Return the (x, y) coordinate for the center point of the cell that contains the specified text.  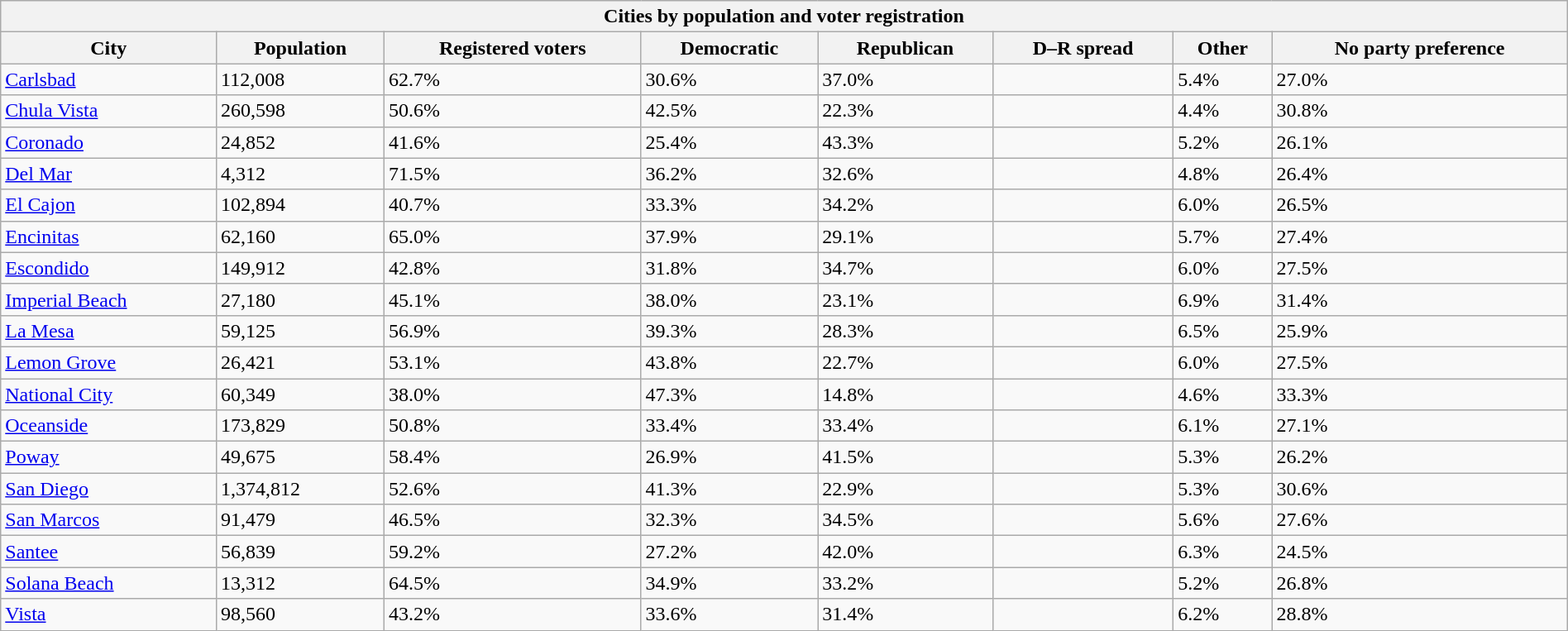
Escondido (109, 268)
26.1% (1419, 142)
4,312 (301, 174)
33.6% (729, 614)
40.7% (513, 205)
Oceanside (109, 426)
173,829 (301, 426)
22.7% (906, 362)
Poway (109, 457)
34.5% (906, 520)
27,180 (301, 299)
23.1% (906, 299)
San Marcos (109, 520)
Republican (906, 48)
47.3% (729, 394)
46.5% (513, 520)
4.6% (1222, 394)
Cities by population and voter registration (784, 17)
Registered voters (513, 48)
Del Mar (109, 174)
29.1% (906, 237)
98,560 (301, 614)
58.4% (513, 457)
62,160 (301, 237)
27.4% (1419, 237)
Imperial Beach (109, 299)
49,675 (301, 457)
30.8% (1419, 111)
43.3% (906, 142)
26.9% (729, 457)
41.3% (729, 489)
Santee (109, 552)
37.0% (906, 79)
14.8% (906, 394)
60,349 (301, 394)
6.5% (1222, 331)
13,312 (301, 583)
Encinitas (109, 237)
149,912 (301, 268)
Coronado (109, 142)
Other (1222, 48)
D–R spread (1083, 48)
43.8% (729, 362)
42.5% (729, 111)
112,008 (301, 79)
26.5% (1419, 205)
34.9% (729, 583)
42.0% (906, 552)
41.5% (906, 457)
26,421 (301, 362)
41.6% (513, 142)
6.2% (1222, 614)
22.3% (906, 111)
39.3% (729, 331)
25.9% (1419, 331)
6.1% (1222, 426)
59.2% (513, 552)
32.6% (906, 174)
26.8% (1419, 583)
27.0% (1419, 79)
33.2% (906, 583)
31.8% (729, 268)
27.2% (729, 552)
La Mesa (109, 331)
34.7% (906, 268)
50.8% (513, 426)
59,125 (301, 331)
37.9% (729, 237)
24.5% (1419, 552)
Chula Vista (109, 111)
El Cajon (109, 205)
25.4% (729, 142)
42.8% (513, 268)
28.3% (906, 331)
National City (109, 394)
102,894 (301, 205)
50.6% (513, 111)
Vista (109, 614)
34.2% (906, 205)
5.7% (1222, 237)
San Diego (109, 489)
45.1% (513, 299)
4.8% (1222, 174)
65.0% (513, 237)
1,374,812 (301, 489)
24,852 (301, 142)
Democratic (729, 48)
26.2% (1419, 457)
22.9% (906, 489)
56.9% (513, 331)
Carlsbad (109, 79)
Lemon Grove (109, 362)
64.5% (513, 583)
260,598 (301, 111)
91,479 (301, 520)
6.9% (1222, 299)
62.7% (513, 79)
27.1% (1419, 426)
6.3% (1222, 552)
Solana Beach (109, 583)
Population (301, 48)
5.6% (1222, 520)
32.3% (729, 520)
4.4% (1222, 111)
71.5% (513, 174)
27.6% (1419, 520)
28.8% (1419, 614)
56,839 (301, 552)
No party preference (1419, 48)
26.4% (1419, 174)
43.2% (513, 614)
52.6% (513, 489)
36.2% (729, 174)
5.4% (1222, 79)
City (109, 48)
53.1% (513, 362)
